Capture the cell that displays the provided text and extract its [X, Y] central coordinate. 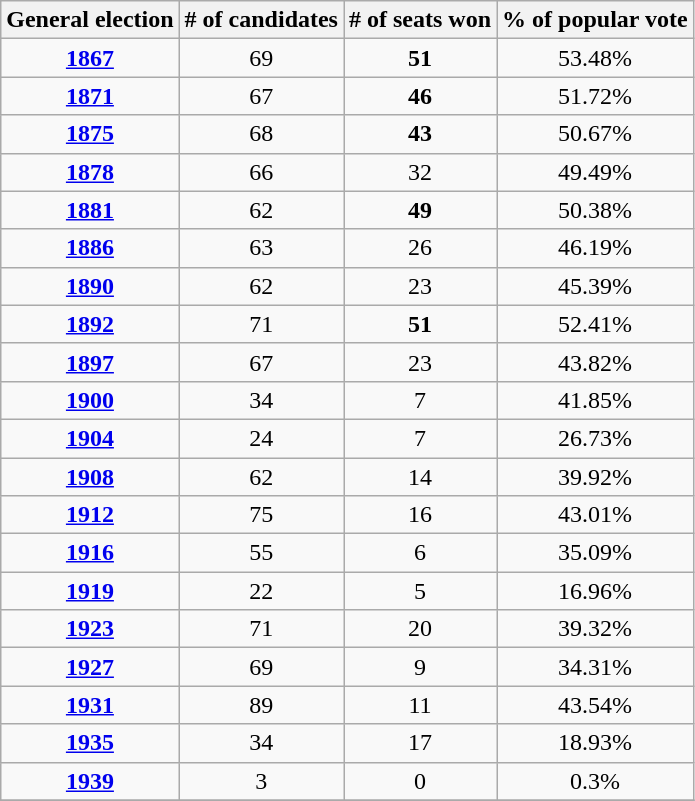
50.38% [596, 210]
% of popular vote [596, 20]
1881 [90, 210]
26.73% [596, 438]
45.39% [596, 286]
0.3% [596, 781]
General election [90, 20]
43.82% [596, 362]
26 [420, 248]
1916 [90, 553]
20 [420, 629]
5 [420, 591]
22 [261, 591]
43 [420, 134]
32 [420, 172]
3 [261, 781]
18.93% [596, 743]
6 [420, 553]
1931 [90, 705]
1892 [90, 324]
1919 [90, 591]
1912 [90, 515]
63 [261, 248]
43.54% [596, 705]
46 [420, 96]
35.09% [596, 553]
49 [420, 210]
1897 [90, 362]
1939 [90, 781]
39.32% [596, 629]
14 [420, 477]
# of seats won [420, 20]
53.48% [596, 58]
1904 [90, 438]
1875 [90, 134]
1867 [90, 58]
17 [420, 743]
39.92% [596, 477]
1927 [90, 667]
55 [261, 553]
11 [420, 705]
1923 [90, 629]
50.67% [596, 134]
1890 [90, 286]
0 [420, 781]
49.49% [596, 172]
1935 [90, 743]
89 [261, 705]
52.41% [596, 324]
43.01% [596, 515]
75 [261, 515]
1886 [90, 248]
# of candidates [261, 20]
1900 [90, 400]
1878 [90, 172]
24 [261, 438]
16.96% [596, 591]
41.85% [596, 400]
68 [261, 134]
66 [261, 172]
34.31% [596, 667]
46.19% [596, 248]
9 [420, 667]
51.72% [596, 96]
16 [420, 515]
1871 [90, 96]
1908 [90, 477]
